Identify which cell holds the provided text, then report its (X, Y) central coordinate. 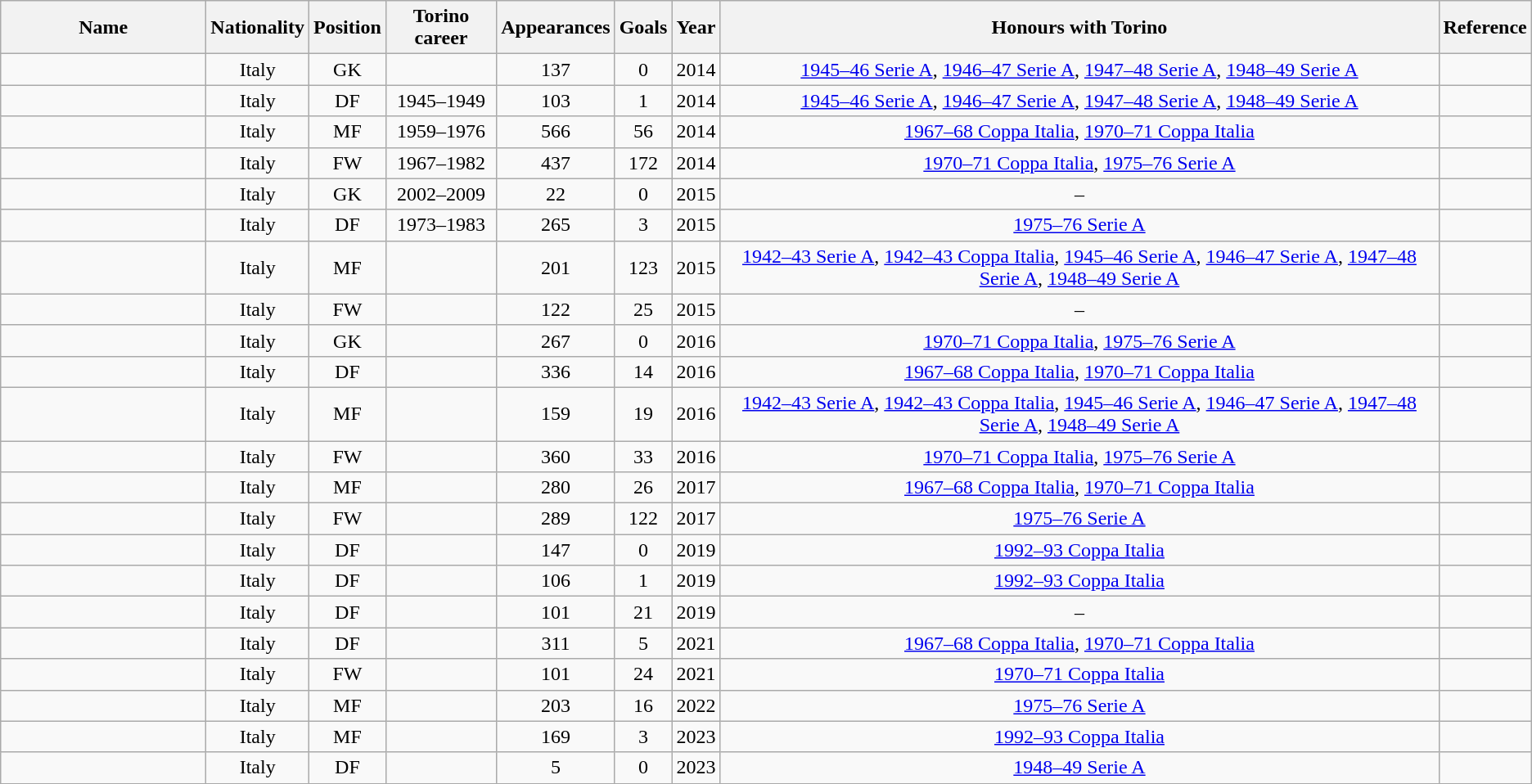
1973–1983 (440, 225)
265 (556, 225)
Honours with Torino (1079, 28)
437 (556, 163)
203 (556, 705)
289 (556, 519)
22 (556, 194)
147 (556, 550)
26 (643, 488)
336 (556, 372)
21 (643, 612)
172 (643, 163)
566 (556, 132)
33 (643, 456)
2022 (696, 705)
Torino career (440, 28)
1948–49 Serie A (1079, 768)
Name (103, 28)
56 (643, 132)
267 (556, 340)
1967–1982 (440, 163)
360 (556, 456)
169 (556, 737)
24 (643, 674)
1970–71 Coppa Italia (1079, 674)
123 (643, 267)
103 (556, 101)
1959–1976 (440, 132)
2002–2009 (440, 194)
106 (556, 581)
201 (556, 267)
Year (696, 28)
280 (556, 488)
16 (643, 705)
311 (556, 643)
14 (643, 372)
Goals (643, 28)
19 (643, 414)
Reference (1485, 28)
159 (556, 414)
25 (643, 309)
Appearances (556, 28)
Nationality (258, 28)
1945–1949 (440, 101)
137 (556, 70)
Position (348, 28)
